Output the (X, Y) coordinate of the center of the cell containing the given text.  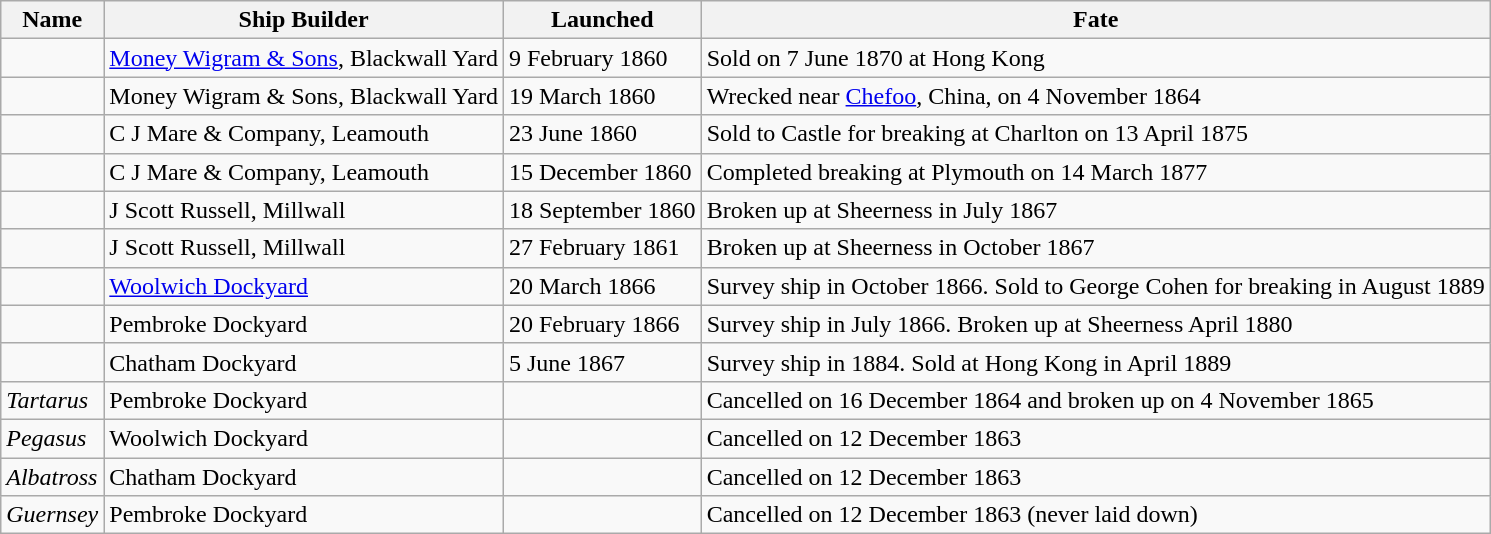
9 February 1860 (602, 58)
Survey ship in 1884. Sold at Hong Kong in April 1889 (1096, 362)
Survey ship in October 1866. Sold to George Cohen for breaking in August 1889 (1096, 286)
Sold to Castle for breaking at Charlton on 13 April 1875 (1096, 134)
18 September 1860 (602, 210)
Fate (1096, 20)
Albatross (52, 477)
Cancelled on 16 December 1864 and broken up on 4 November 1865 (1096, 400)
Sold on 7 June 1870 at Hong Kong (1096, 58)
Tartarus (52, 400)
5 June 1867 (602, 362)
Survey ship in July 1866. Broken up at Sheerness April 1880 (1096, 324)
Cancelled on 12 December 1863 (never laid down) (1096, 515)
19 March 1860 (602, 96)
23 June 1860 (602, 134)
Launched (602, 20)
15 December 1860 (602, 172)
Completed breaking at Plymouth on 14 March 1877 (1096, 172)
Pegasus (52, 438)
20 February 1866 (602, 324)
Broken up at Sheerness in July 1867 (1096, 210)
27 February 1861 (602, 248)
Broken up at Sheerness in October 1867 (1096, 248)
20 March 1866 (602, 286)
Wrecked near Chefoo, China, on 4 November 1864 (1096, 96)
Ship Builder (304, 20)
Name (52, 20)
Guernsey (52, 515)
